Search for the cell housing the specified text and yield its [X, Y] center coordinate. 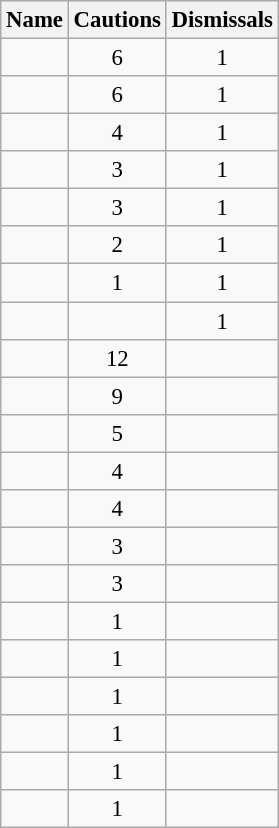
9 [117, 396]
12 [117, 358]
Cautions [117, 20]
Dismissals [222, 20]
5 [117, 433]
Name [35, 20]
2 [117, 245]
